Find where the given text appears and provide that cell's center as [X, Y] coordinate. 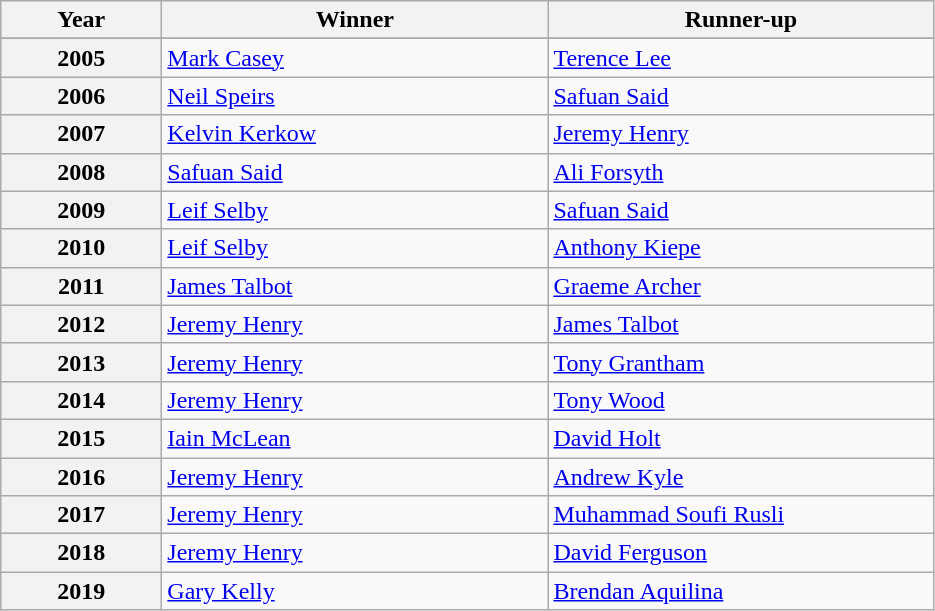
Iain McLean [355, 438]
Runner-up [741, 20]
2010 [82, 248]
Mark Casey [355, 58]
Tony Grantham [741, 362]
Graeme Archer [741, 286]
Ali Forsyth [741, 172]
Brendan Aquilina [741, 591]
2017 [82, 515]
2012 [82, 324]
David Holt [741, 438]
2011 [82, 286]
2005 [82, 58]
2018 [82, 553]
Andrew Kyle [741, 477]
Terence Lee [741, 58]
David Ferguson [741, 553]
2008 [82, 172]
Neil Speirs [355, 96]
2007 [82, 134]
2016 [82, 477]
2014 [82, 400]
2013 [82, 362]
Year [82, 20]
Winner [355, 20]
2015 [82, 438]
Anthony Kiepe [741, 248]
2019 [82, 591]
Tony Wood [741, 400]
2006 [82, 96]
2009 [82, 210]
Gary Kelly [355, 591]
Muhammad Soufi Rusli [741, 515]
Kelvin Kerkow [355, 134]
